Provide the (x, y) coordinate of the cell's center where the given text is located.  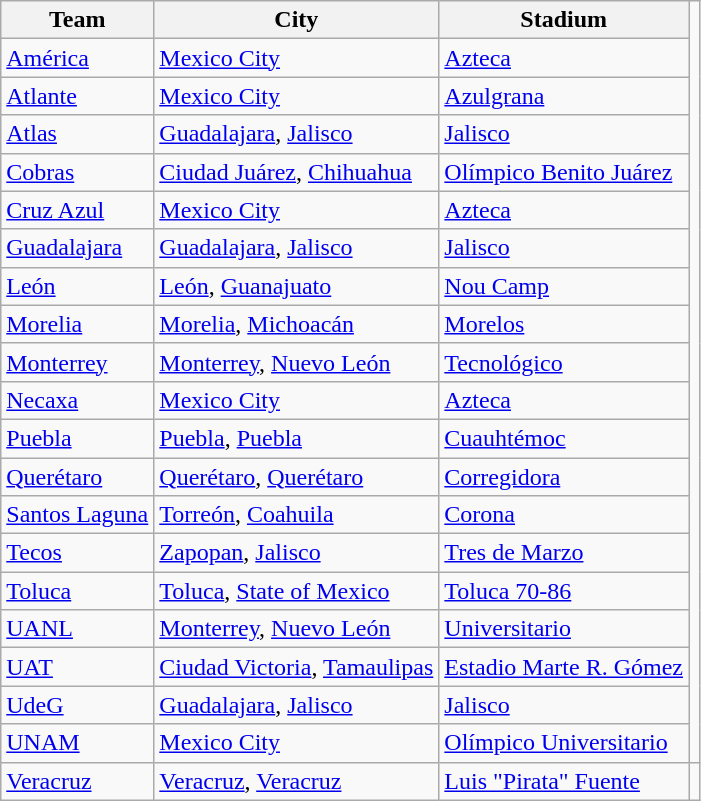
Nou Camp (564, 286)
Toluca, State of Mexico (296, 591)
City (296, 20)
Morelos (564, 324)
Cruz Azul (78, 210)
Olímpico Benito Juárez (564, 172)
Cobras (78, 172)
Monterrey (78, 362)
Azulgrana (564, 96)
Corona (564, 515)
Team (78, 20)
Morelia, Michoacán (296, 324)
UdeG (78, 705)
Ciudad Victoria, Tamaulipas (296, 667)
Puebla, Puebla (296, 438)
Atlas (78, 134)
Toluca (78, 591)
Morelia (78, 324)
Olímpico Universitario (564, 743)
UNAM (78, 743)
Torreón, Coahuila (296, 515)
Atlante (78, 96)
Toluca 70-86 (564, 591)
Estadio Marte R. Gómez (564, 667)
América (78, 58)
Luis "Pirata" Fuente (564, 781)
León, Guanajuato (296, 286)
Santos Laguna (78, 515)
Tres de Marzo (564, 553)
Tecnológico (564, 362)
Querétaro (78, 477)
Tecos (78, 553)
UAT (78, 667)
Veracruz, Veracruz (296, 781)
Querétaro, Querétaro (296, 477)
Cuauhtémoc (564, 438)
Guadalajara (78, 248)
Zapopan, Jalisco (296, 553)
Ciudad Juárez, Chihuahua (296, 172)
Corregidora (564, 477)
Puebla (78, 438)
Necaxa (78, 400)
Veracruz (78, 781)
Universitario (564, 629)
UANL (78, 629)
Stadium (564, 20)
León (78, 286)
